Pinpoint the cell where the given text exists, returning its [X, Y] midpoint coordinate. 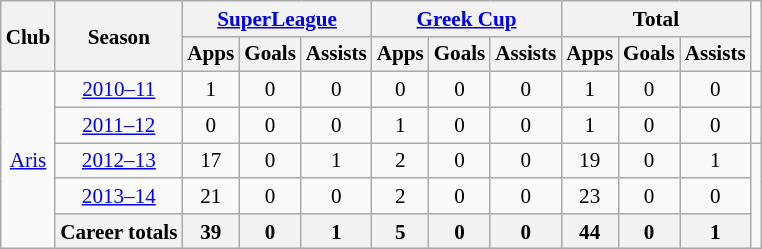
SuperLeague [276, 18]
Total [656, 18]
Club [28, 36]
39 [210, 230]
2013–14 [118, 196]
2010–11 [118, 90]
23 [590, 196]
2011–12 [118, 124]
19 [590, 160]
Season [118, 36]
21 [210, 196]
5 [400, 230]
Career totals [118, 230]
17 [210, 160]
Aris [28, 160]
Greek Cup [466, 18]
2012–13 [118, 160]
44 [590, 230]
